Scan for the cell matching the given text and deliver its (x, y) coordinate at center. 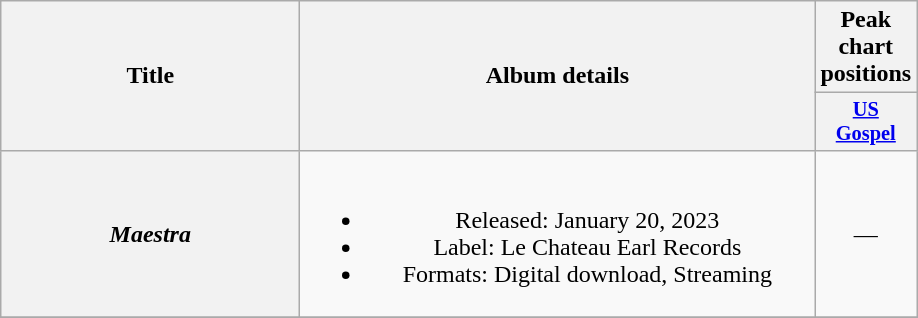
Title (150, 76)
Album details (558, 76)
— (866, 234)
Maestra (150, 234)
USGospel (866, 122)
Peak chart positions (866, 47)
Released: January 20, 2023Label: Le Chateau Earl RecordsFormats: Digital download, Streaming (558, 234)
